Find where the given text appears and provide that cell's center as (x, y) coordinate. 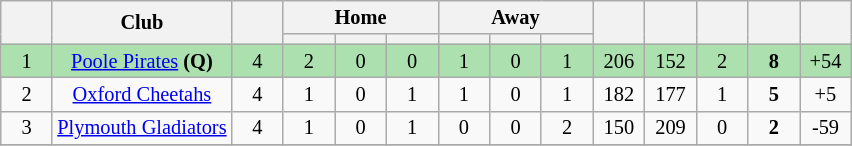
Club (142, 22)
-59 (826, 128)
Away (516, 17)
209 (671, 128)
206 (619, 61)
8 (774, 61)
Plymouth Gladiators (142, 128)
+54 (826, 61)
182 (619, 94)
Poole Pirates (Q) (142, 61)
3 (27, 128)
5 (774, 94)
Home (360, 17)
150 (619, 128)
152 (671, 61)
177 (671, 94)
Oxford Cheetahs (142, 94)
+5 (826, 94)
